Provide the (X, Y) coordinate of the cell's center where the given text is located.  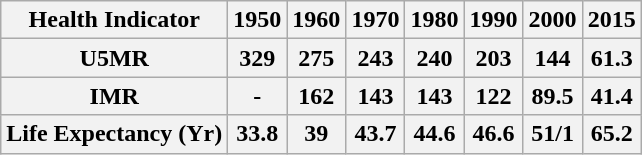
43.7 (376, 134)
122 (494, 96)
2000 (552, 20)
144 (552, 58)
162 (316, 96)
44.6 (434, 134)
46.6 (494, 134)
65.2 (612, 134)
39 (316, 134)
1990 (494, 20)
Health Indicator (114, 20)
41.4 (612, 96)
2015 (612, 20)
51/1 (552, 134)
243 (376, 58)
275 (316, 58)
U5MR (114, 58)
1970 (376, 20)
203 (494, 58)
1980 (434, 20)
89.5 (552, 96)
240 (434, 58)
IMR (114, 96)
329 (258, 58)
Life Expectancy (Yr) (114, 134)
33.8 (258, 134)
61.3 (612, 58)
- (258, 96)
1950 (258, 20)
1960 (316, 20)
